Output the [X, Y] coordinate of the center of the cell containing the given text.  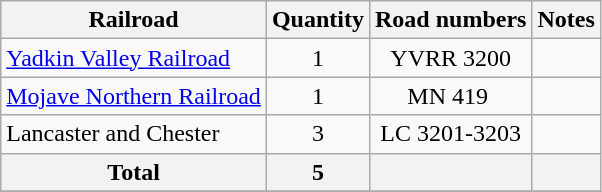
Mojave Northern Railroad [134, 96]
LC 3201-3203 [450, 134]
3 [318, 134]
5 [318, 172]
Total [134, 172]
YVRR 3200 [450, 58]
Notes [566, 20]
Road numbers [450, 20]
Quantity [318, 20]
Yadkin Valley Railroad [134, 58]
MN 419 [450, 96]
Railroad [134, 20]
Lancaster and Chester [134, 134]
